Find where the given text appears and provide that cell's center as (x, y) coordinate. 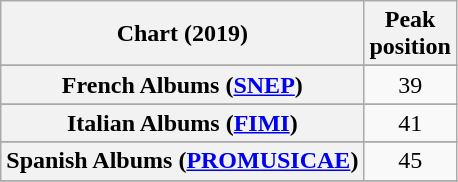
Chart (2019) (182, 34)
Peakposition (410, 34)
French Albums (SNEP) (182, 85)
Spanish Albums (PROMUSICAE) (182, 161)
41 (410, 123)
45 (410, 161)
Italian Albums (FIMI) (182, 123)
39 (410, 85)
